Return the [X, Y] coordinate for the center point of the cell that contains the specified text.  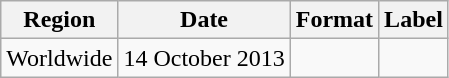
14 October 2013 [204, 58]
Format [334, 20]
Worldwide [60, 58]
Label [414, 20]
Region [60, 20]
Date [204, 20]
